Output the (x, y) coordinate of the center of the cell containing the given text.  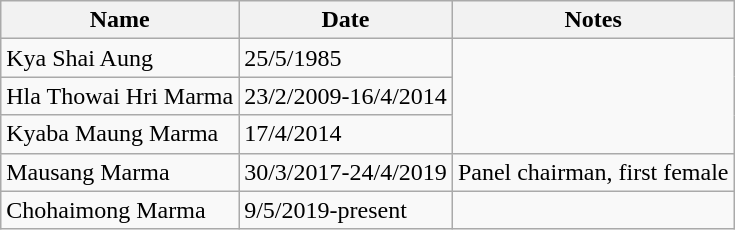
23/2/2009-16/4/2014 (346, 96)
Name (120, 20)
Kya Shai Aung (120, 58)
Hla Thowai Hri Marma (120, 96)
Kyaba Maung Marma (120, 134)
Notes (593, 20)
Chohaimong Marma (120, 210)
30/3/2017-24/4/2019 (346, 172)
Panel chairman, first female (593, 172)
9/5/2019-present (346, 210)
Date (346, 20)
Mausang Marma (120, 172)
25/5/1985 (346, 58)
17/4/2014 (346, 134)
